Detect which cell encompasses the target text, then output its (X, Y) center coordinate. 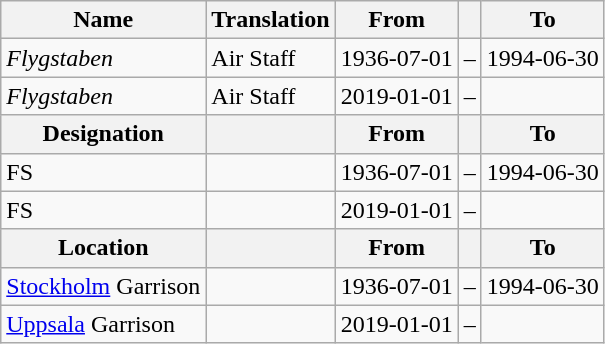
Stockholm Garrison (104, 286)
Name (104, 20)
Translation (270, 20)
Uppsala Garrison (104, 324)
Location (104, 248)
Designation (104, 134)
